Pinpoint the cell where the given text exists, returning its (x, y) midpoint coordinate. 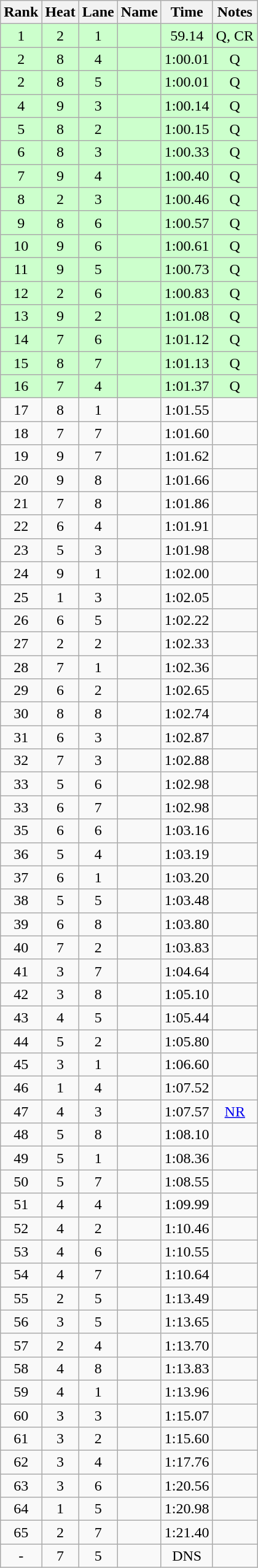
11 (21, 269)
49 (21, 1158)
14 (21, 340)
1:03.80 (187, 924)
1:00.15 (187, 129)
1:00.83 (187, 293)
1:03.16 (187, 831)
1:02.05 (187, 597)
1:01.98 (187, 550)
1:08.36 (187, 1158)
Lane (98, 12)
1:13.49 (187, 1298)
1:01.66 (187, 480)
1:00.33 (187, 152)
65 (21, 1532)
1:00.40 (187, 176)
20 (21, 480)
1:02.74 (187, 714)
1:02.00 (187, 573)
NR (235, 1111)
43 (21, 1017)
1:21.40 (187, 1532)
Time (187, 12)
1:00.46 (187, 199)
1:07.57 (187, 1111)
53 (21, 1252)
29 (21, 691)
Notes (235, 12)
1:13.83 (187, 1368)
1:13.70 (187, 1345)
1:07.52 (187, 1088)
44 (21, 1041)
40 (21, 947)
16 (21, 386)
1:00.14 (187, 106)
24 (21, 573)
1:02.65 (187, 691)
1:10.64 (187, 1275)
1:09.99 (187, 1205)
1:02.88 (187, 761)
13 (21, 316)
1:02.36 (187, 667)
1:17.76 (187, 1462)
62 (21, 1462)
1:03.48 (187, 901)
59.14 (187, 36)
1:01.13 (187, 363)
Rank (21, 12)
1:01.12 (187, 340)
1:20.56 (187, 1486)
46 (21, 1088)
55 (21, 1298)
1:15.60 (187, 1439)
1:05.10 (187, 994)
30 (21, 714)
25 (21, 597)
1:01.55 (187, 410)
64 (21, 1509)
52 (21, 1228)
58 (21, 1368)
22 (21, 527)
1:13.96 (187, 1392)
50 (21, 1182)
35 (21, 831)
32 (21, 761)
Q, CR (235, 36)
47 (21, 1111)
48 (21, 1135)
1:08.10 (187, 1135)
21 (21, 503)
1:10.55 (187, 1252)
17 (21, 410)
51 (21, 1205)
1:06.60 (187, 1065)
63 (21, 1486)
36 (21, 854)
41 (21, 971)
1:05.44 (187, 1017)
61 (21, 1439)
19 (21, 457)
1:02.87 (187, 737)
- (21, 1556)
1:03.83 (187, 947)
1:01.86 (187, 503)
1:01.91 (187, 527)
54 (21, 1275)
23 (21, 550)
31 (21, 737)
1:05.80 (187, 1041)
1:02.33 (187, 643)
28 (21, 667)
27 (21, 643)
15 (21, 363)
1:15.07 (187, 1415)
26 (21, 620)
1:00.61 (187, 246)
DNS (187, 1556)
Heat (60, 12)
1:10.46 (187, 1228)
1:02.22 (187, 620)
45 (21, 1065)
1:20.98 (187, 1509)
1:01.37 (187, 386)
18 (21, 433)
Name (139, 12)
42 (21, 994)
38 (21, 901)
1:04.64 (187, 971)
60 (21, 1415)
10 (21, 246)
1:13.65 (187, 1322)
1:03.19 (187, 854)
12 (21, 293)
1:03.20 (187, 877)
57 (21, 1345)
56 (21, 1322)
1:01.08 (187, 316)
1:00.73 (187, 269)
1:00.57 (187, 222)
1:08.55 (187, 1182)
39 (21, 924)
1:01.62 (187, 457)
37 (21, 877)
59 (21, 1392)
1:01.60 (187, 433)
